Pinpoint the cell where the given text exists, returning its (x, y) midpoint coordinate. 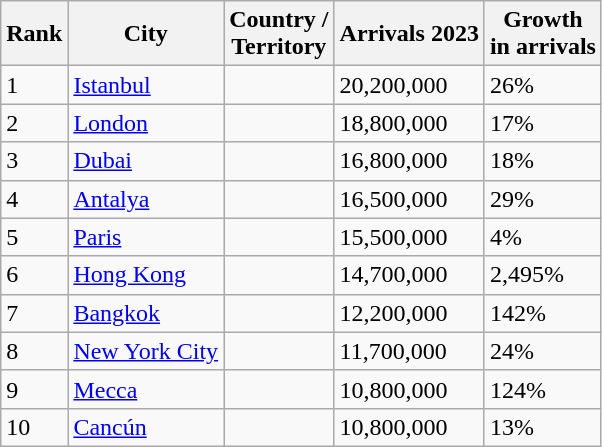
17% (542, 123)
Rank (34, 34)
26% (542, 85)
Istanbul (146, 85)
Bangkok (146, 313)
24% (542, 351)
9 (34, 389)
8 (34, 351)
City (146, 34)
Country /Territory (279, 34)
Hong Kong (146, 275)
20,200,000 (409, 85)
2,495% (542, 275)
11,700,000 (409, 351)
4 (34, 199)
7 (34, 313)
Paris (146, 237)
18% (542, 161)
14,700,000 (409, 275)
16,800,000 (409, 161)
13% (542, 427)
5 (34, 237)
15,500,000 (409, 237)
12,200,000 (409, 313)
1 (34, 85)
6 (34, 275)
New York City (146, 351)
Cancún (146, 427)
124% (542, 389)
2 (34, 123)
10 (34, 427)
Growthin arrivals (542, 34)
29% (542, 199)
4% (542, 237)
London (146, 123)
142% (542, 313)
Dubai (146, 161)
3 (34, 161)
Antalya (146, 199)
Arrivals 2023 (409, 34)
Mecca (146, 389)
16,500,000 (409, 199)
18,800,000 (409, 123)
